Capture the cell that displays the provided text and extract its [X, Y] central coordinate. 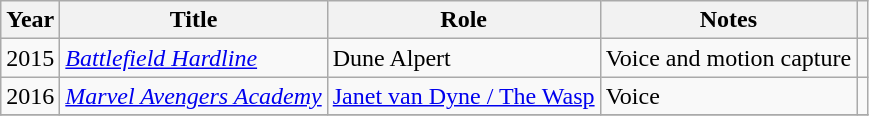
Notes [728, 20]
Marvel Avengers Academy [194, 96]
2016 [30, 96]
Dune Alpert [464, 58]
Role [464, 20]
Voice [728, 96]
Title [194, 20]
Battlefield Hardline [194, 58]
2015 [30, 58]
Janet van Dyne / The Wasp [464, 96]
Voice and motion capture [728, 58]
Year [30, 20]
